From the cell containing the given text, extract its center point as (x, y) coordinate. 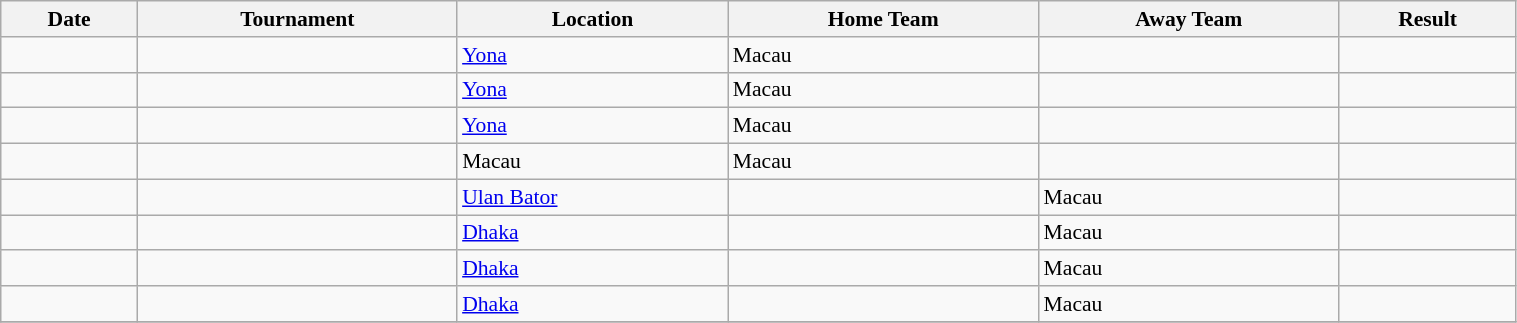
Date (70, 19)
Home Team (884, 19)
Tournament (298, 19)
Result (1428, 19)
Ulan Bator (592, 197)
Away Team (1190, 19)
Location (592, 19)
